Return [x, y] of the center of cell containing provided text 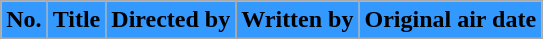
Original air date [450, 20]
Directed by [171, 20]
Written by [298, 20]
Title [76, 20]
No. [24, 20]
